Determine the [x, y] coordinate at the center of the cell enclosing the given text.  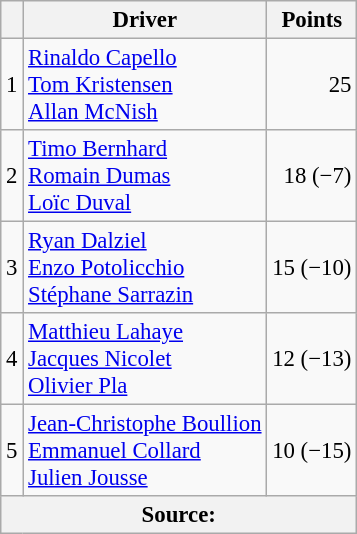
18 (−7) [312, 176]
10 (−15) [312, 451]
2 [12, 176]
Timo Bernhard Romain Dumas Loïc Duval [145, 176]
Matthieu Lahaye Jacques Nicolet Olivier Pla [145, 359]
Driver [145, 20]
15 (−10) [312, 268]
12 (−13) [312, 359]
4 [12, 359]
3 [12, 268]
Rinaldo Capello Tom Kristensen Allan McNish [145, 85]
Source: [179, 515]
Points [312, 20]
25 [312, 85]
5 [12, 451]
Jean-Christophe Boullion Emmanuel Collard Julien Jousse [145, 451]
Ryan Dalziel Enzo Potolicchio Stéphane Sarrazin [145, 268]
1 [12, 85]
